Identify which cell holds the provided text, then report its [x, y] central coordinate. 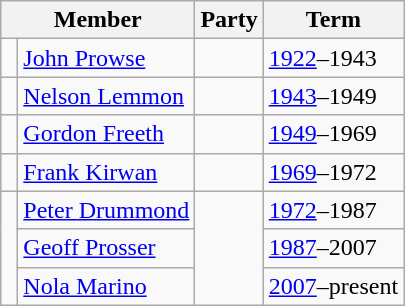
1972–1987 [333, 210]
John Prowse [106, 58]
1987–2007 [333, 248]
Peter Drummond [106, 210]
Member [98, 20]
Nola Marino [106, 286]
Geoff Prosser [106, 248]
1949–1969 [333, 134]
Term [333, 20]
Party [229, 20]
1943–1949 [333, 96]
1922–1943 [333, 58]
Gordon Freeth [106, 134]
1969–1972 [333, 172]
2007–present [333, 286]
Nelson Lemmon [106, 96]
Frank Kirwan [106, 172]
